For the text-containing cell, return its midpoint in (X, Y) coordinate format. 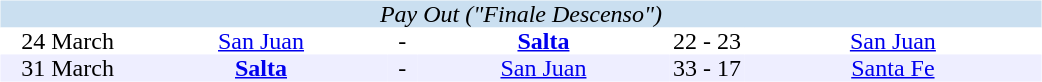
24 March (67, 42)
22 - 23 (707, 42)
33 - 17 (707, 68)
Pay Out ("Finale Descenso") (520, 14)
31 March (67, 68)
Santa Fe (892, 68)
